Find where the given text appears and provide that cell's center as [x, y] coordinate. 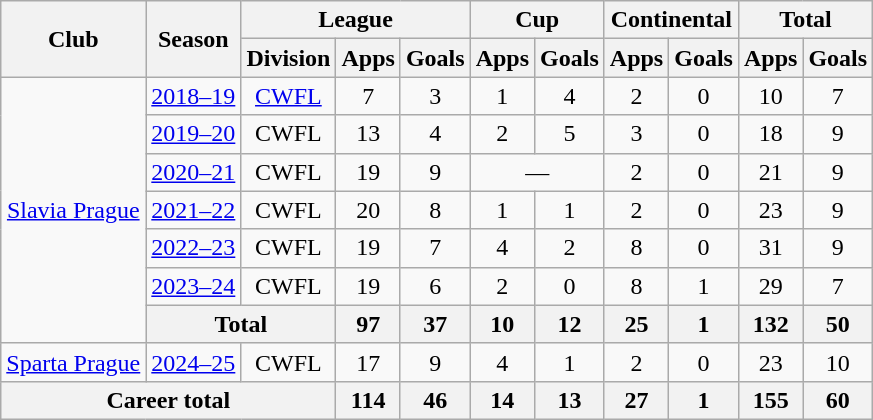
Continental [671, 20]
17 [368, 362]
2019–20 [194, 134]
14 [502, 400]
21 [770, 172]
2020–21 [194, 172]
— [537, 172]
20 [368, 210]
60 [838, 400]
Slavia Prague [74, 210]
Season [194, 39]
12 [570, 324]
29 [770, 286]
League [356, 20]
2021–22 [194, 210]
5 [570, 134]
155 [770, 400]
2022–23 [194, 248]
97 [368, 324]
Career total [168, 400]
25 [636, 324]
46 [435, 400]
2023–24 [194, 286]
Division [288, 58]
31 [770, 248]
132 [770, 324]
2018–19 [194, 96]
37 [435, 324]
114 [368, 400]
18 [770, 134]
50 [838, 324]
2024–25 [194, 362]
Sparta Prague [74, 362]
6 [435, 286]
Cup [537, 20]
Club [74, 39]
27 [636, 400]
